Identify which cell holds the provided text, then report its (x, y) central coordinate. 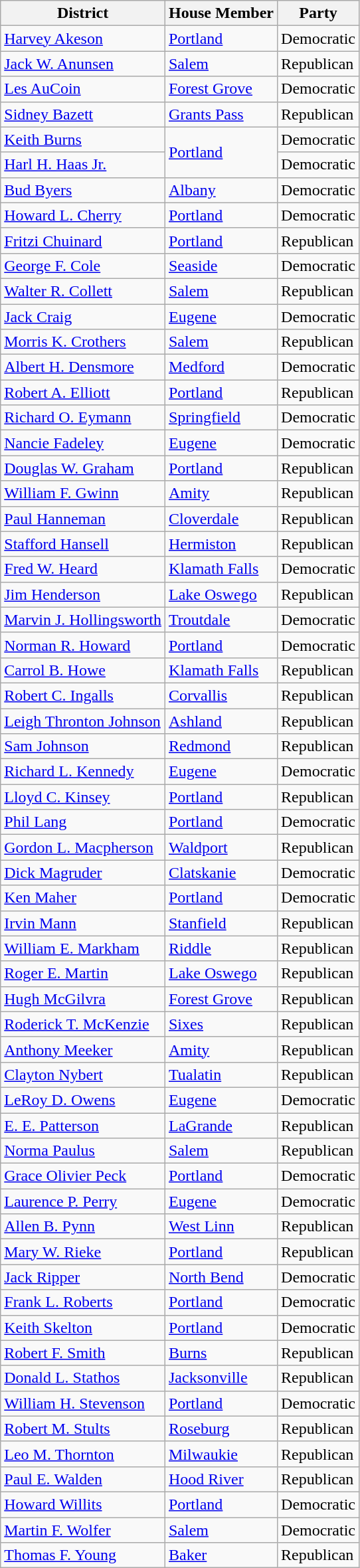
Party (319, 13)
Paul Hanneman (83, 519)
Leo M. Thornton (83, 1454)
Fritzi Chuinard (83, 240)
Fred W. Heard (83, 569)
Ashland (221, 721)
Jacksonville (221, 1378)
Thomas F. Young (83, 1555)
Grace Olivier Peck (83, 1176)
Robert A. Elliott (83, 392)
House Member (221, 13)
Douglas W. Graham (83, 468)
Marvin J. Hollingsworth (83, 620)
Robert F. Smith (83, 1353)
Norman R. Howard (83, 645)
North Bend (221, 1277)
William F. Gwinn (83, 493)
Springfield (221, 418)
Laurence P. Perry (83, 1201)
Martin F. Wolfer (83, 1529)
Roseburg (221, 1429)
Sixes (221, 1024)
Albert H. Densmore (83, 367)
Burns (221, 1353)
William E. Markham (83, 948)
Nancie Fadeley (83, 443)
Jack W. Anunsen (83, 64)
Jack Ripper (83, 1277)
Clatskanie (221, 873)
Anthony Meeker (83, 1049)
Ken Maher (83, 898)
George F. Cole (83, 266)
Robert C. Ingalls (83, 695)
Troutdale (221, 620)
Bud Byers (83, 190)
Allen B. Pynn (83, 1227)
Frank L. Roberts (83, 1302)
Keith Burns (83, 139)
Leigh Thronton Johnson (83, 721)
Phil Lang (83, 822)
Donald L. Stathos (83, 1378)
Sidney Bazett (83, 114)
Stanfield (221, 923)
Roger E. Martin (83, 974)
Sam Johnson (83, 746)
Gordon L. Macpherson (83, 847)
Lloyd C. Kinsey (83, 797)
Baker (221, 1555)
LeRoy D. Owens (83, 1100)
Roderick T. McKenzie (83, 1024)
Clayton Nybert (83, 1075)
William H. Stevenson (83, 1403)
Hermiston (221, 544)
Albany (221, 190)
Medford (221, 367)
Howard Willits (83, 1504)
Richard O. Eymann (83, 418)
Hugh McGilvra (83, 999)
District (83, 13)
Redmond (221, 746)
Milwaukie (221, 1454)
Norma Paulus (83, 1151)
Robert M. Stults (83, 1429)
Les AuCoin (83, 89)
Waldport (221, 847)
Tualatin (221, 1075)
Jack Craig (83, 317)
Paul E. Walden (83, 1479)
Walter R. Collett (83, 291)
Carrol B. Howe (83, 670)
Keith Skelton (83, 1328)
LaGrande (221, 1126)
Cloverdale (221, 519)
Howard L. Cherry (83, 215)
Richard L. Kennedy (83, 772)
Seaside (221, 266)
Stafford Hansell (83, 544)
Morris K. Crothers (83, 342)
Riddle (221, 948)
Harvey Akeson (83, 39)
Corvallis (221, 695)
Grants Pass (221, 114)
Harl H. Haas Jr. (83, 165)
Mary W. Rieke (83, 1252)
Dick Magruder (83, 873)
West Linn (221, 1227)
Jim Henderson (83, 594)
Hood River (221, 1479)
Irvin Mann (83, 923)
E. E. Patterson (83, 1126)
